Capture the cell that displays the provided text and extract its [x, y] central coordinate. 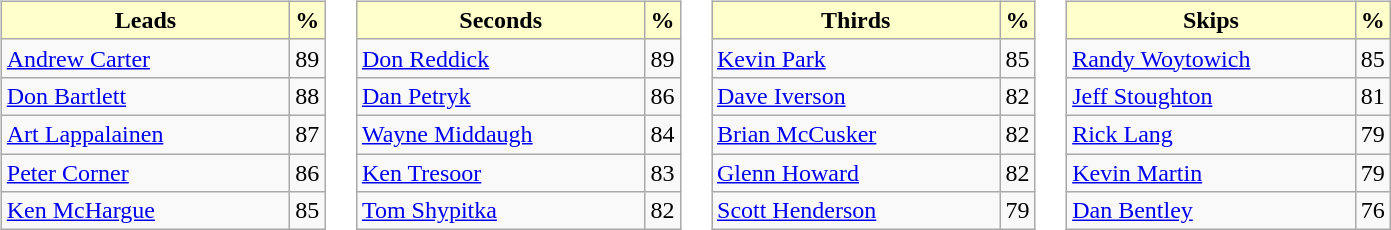
87 [308, 134]
Dan Petryk [500, 96]
Rick Lang [1212, 134]
81 [1372, 96]
Andrew Carter [146, 58]
Don Bartlett [146, 96]
Art Lappalainen [146, 134]
Seconds [500, 20]
88 [308, 96]
Don Reddick [500, 58]
76 [1372, 211]
Ken Tresoor [500, 173]
Thirds [856, 20]
Randy Woytowich [1212, 58]
Wayne Middaugh [500, 134]
Skips [1212, 20]
Leads [146, 20]
Brian McCusker [856, 134]
Scott Henderson [856, 211]
Dan Bentley [1212, 211]
Jeff Stoughton [1212, 96]
Kevin Park [856, 58]
84 [662, 134]
Ken McHargue [146, 211]
Tom Shypitka [500, 211]
Glenn Howard [856, 173]
83 [662, 173]
Kevin Martin [1212, 173]
Dave Iverson [856, 96]
Peter Corner [146, 173]
